Find where the given text appears and provide that cell's center as [X, Y] coordinate. 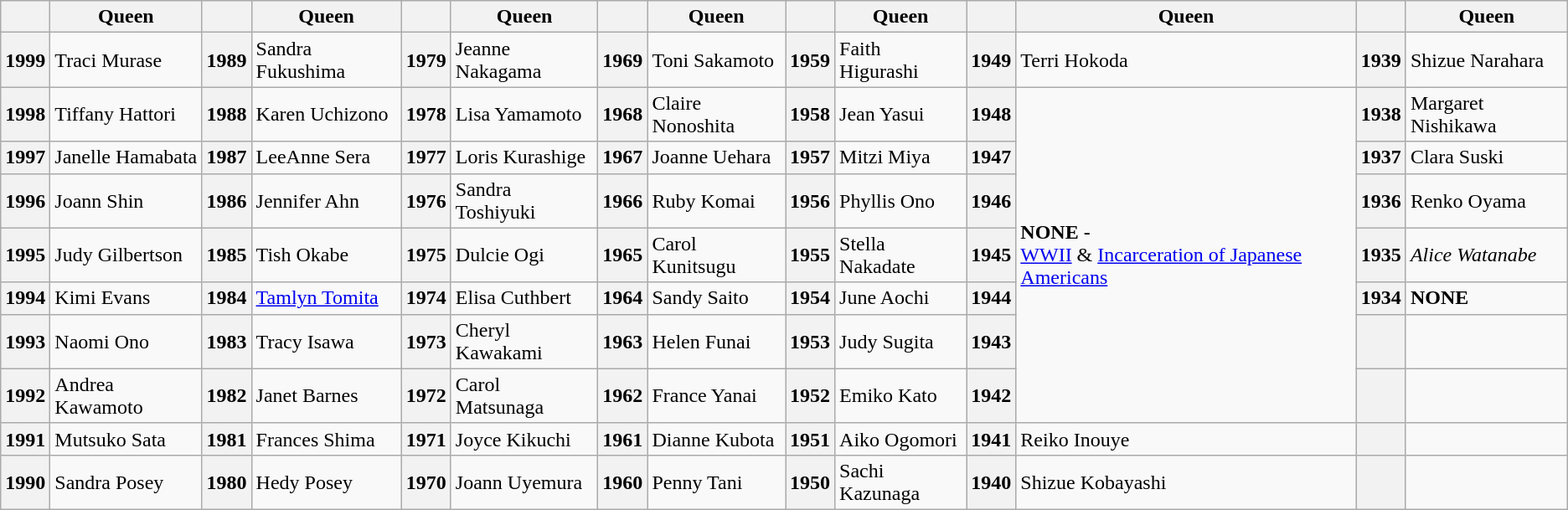
NONE [1486, 298]
1971 [426, 439]
Carol Matsunaga [524, 395]
1970 [426, 482]
1959 [811, 60]
Sandy Saito [717, 298]
1992 [25, 395]
1947 [992, 157]
Mutsuko Sata [126, 439]
1961 [623, 439]
Andrea Kawamoto [126, 395]
1982 [226, 395]
1984 [226, 298]
1967 [623, 157]
1956 [811, 201]
1991 [25, 439]
Sachi Kazunaga [901, 482]
Judy Sugita [901, 342]
1964 [623, 298]
1949 [992, 60]
1994 [25, 298]
1986 [226, 201]
Dulcie Ogi [524, 255]
Penny Tani [717, 482]
1938 [1380, 114]
1968 [623, 114]
Shizue Kobayashi [1186, 482]
1996 [25, 201]
Claire Nonoshita [717, 114]
Loris Kurashige [524, 157]
1981 [226, 439]
1957 [811, 157]
1944 [992, 298]
1945 [992, 255]
Joyce Kikuchi [524, 439]
1998 [25, 114]
Judy Gilbertson [126, 255]
Karen Uchizono [327, 114]
1940 [992, 482]
Margaret Nishikawa [1486, 114]
Renko Oyama [1486, 201]
1963 [623, 342]
1939 [1380, 60]
1985 [226, 255]
1943 [992, 342]
Janelle Hamabata [126, 157]
1955 [811, 255]
Mitzi Miya [901, 157]
1965 [623, 255]
1975 [426, 255]
Naomi Ono [126, 342]
1979 [426, 60]
1978 [426, 114]
Reiko Inouye [1186, 439]
Faith Higurashi [901, 60]
1946 [992, 201]
Elisa Cuthbert [524, 298]
1960 [623, 482]
1987 [226, 157]
1973 [426, 342]
1954 [811, 298]
Frances Shima [327, 439]
1936 [1380, 201]
NONE -WWII & Incarceration of Japanese Americans [1186, 255]
France Yanai [717, 395]
Sandra Fukushima [327, 60]
June Aochi [901, 298]
1993 [25, 342]
Tamlyn Tomita [327, 298]
1937 [1380, 157]
Tracy Isawa [327, 342]
Sandra Toshiyuki [524, 201]
1983 [226, 342]
Hedy Posey [327, 482]
1997 [25, 157]
1941 [992, 439]
1966 [623, 201]
Tiffany Hattori [126, 114]
1989 [226, 60]
1951 [811, 439]
1977 [426, 157]
1962 [623, 395]
Joann Shin [126, 201]
1948 [992, 114]
Jeanne Nakagama [524, 60]
1999 [25, 60]
Phyllis Ono [901, 201]
Ruby Komai [717, 201]
Kimi Evans [126, 298]
Carol Kunitsugu [717, 255]
Stella Nakadate [901, 255]
Alice Watanabe [1486, 255]
Dianne Kubota [717, 439]
Lisa Yamamoto [524, 114]
1952 [811, 395]
1958 [811, 114]
1950 [811, 482]
1974 [426, 298]
1935 [1380, 255]
1980 [226, 482]
Cheryl Kawakami [524, 342]
LeeAnne Sera [327, 157]
Clara Suski [1486, 157]
1969 [623, 60]
Joann Uyemura [524, 482]
1976 [426, 201]
1953 [811, 342]
1934 [1380, 298]
1972 [426, 395]
Emiko Kato [901, 395]
Toni Sakamoto [717, 60]
1942 [992, 395]
Terri Hokoda [1186, 60]
1990 [25, 482]
Helen Funai [717, 342]
1995 [25, 255]
Jennifer Ahn [327, 201]
Aiko Ogomori [901, 439]
1988 [226, 114]
Shizue Narahara [1486, 60]
Traci Murase [126, 60]
Jean Yasui [901, 114]
Tish Okabe [327, 255]
Joanne Uehara [717, 157]
Sandra Posey [126, 482]
Janet Barnes [327, 395]
